Locate the cell with the specified text and output its (X, Y) center coordinate. 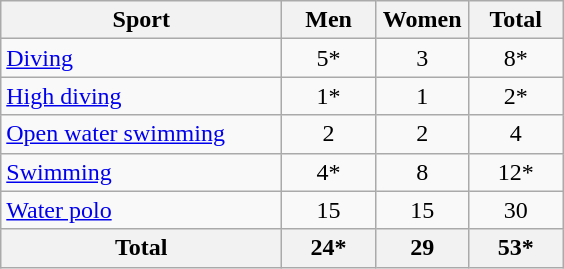
8 (422, 172)
High diving (142, 96)
4 (516, 134)
12* (516, 172)
8* (516, 58)
Women (422, 20)
Men (329, 20)
Swimming (142, 172)
2* (516, 96)
Diving (142, 58)
24* (329, 248)
Water polo (142, 210)
Sport (142, 20)
53* (516, 248)
30 (516, 210)
1 (422, 96)
3 (422, 58)
29 (422, 248)
5* (329, 58)
4* (329, 172)
Open water swimming (142, 134)
1* (329, 96)
